Search for the cell housing the specified text and yield its (x, y) center coordinate. 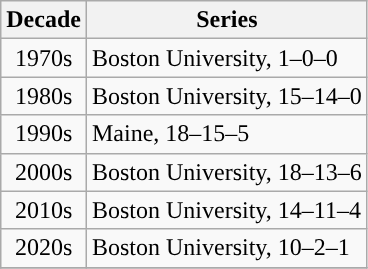
Boston University, 10–2–1 (226, 248)
1970s (44, 58)
2000s (44, 172)
2020s (44, 248)
Boston University, 1–0–0 (226, 58)
Boston University, 15–14–0 (226, 96)
Maine, 18–15–5 (226, 134)
Boston University, 18–13–6 (226, 172)
Series (226, 20)
1980s (44, 96)
Decade (44, 20)
1990s (44, 134)
2010s (44, 210)
Boston University, 14–11–4 (226, 210)
